Locate the cell with the specified text and output its [X, Y] center coordinate. 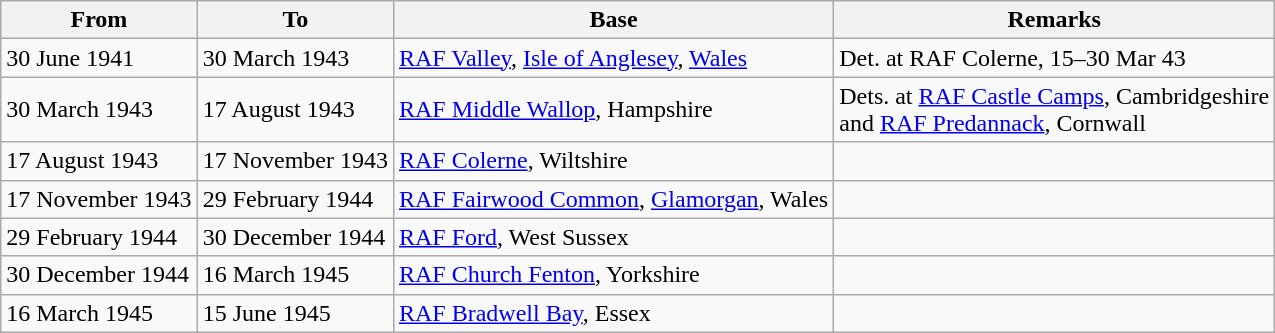
Base [613, 20]
From [99, 20]
RAF Church Fenton, Yorkshire [613, 275]
RAF Bradwell Bay, Essex [613, 313]
To [295, 20]
Dets. at RAF Castle Camps, Cambridgeshire and RAF Predannack, Cornwall [1054, 110]
30 June 1941 [99, 58]
RAF Middle Wallop, Hampshire [613, 110]
Remarks [1054, 20]
15 June 1945 [295, 313]
RAF Valley, Isle of Anglesey, Wales [613, 58]
RAF Fairwood Common, Glamorgan, Wales [613, 199]
RAF Colerne, Wiltshire [613, 161]
Det. at RAF Colerne, 15–30 Mar 43 [1054, 58]
RAF Ford, West Sussex [613, 237]
